For the text-containing cell, return its midpoint in [X, Y] coordinate format. 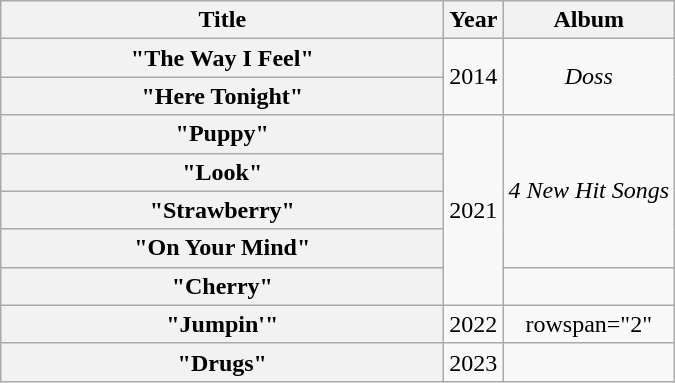
2023 [474, 362]
Doss [589, 77]
"Look" [222, 172]
2021 [474, 210]
"Puppy" [222, 134]
"The Way I Feel" [222, 58]
Year [474, 20]
"Here Tonight" [222, 96]
"Strawberry" [222, 210]
"On Your Mind" [222, 248]
4 New Hit Songs [589, 191]
Album [589, 20]
"Cherry" [222, 286]
"Jumpin'" [222, 324]
Title [222, 20]
rowspan="2" [589, 324]
"Drugs" [222, 362]
2022 [474, 324]
2014 [474, 77]
